Capture the cell that displays the provided text and extract its (x, y) central coordinate. 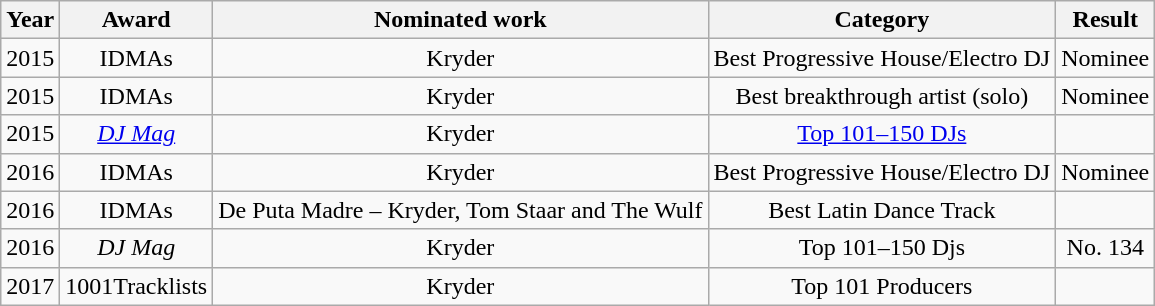
Award (136, 20)
Nominated work (460, 20)
Top 101–150 Djs (882, 248)
No. 134 (1106, 248)
Best breakthrough artist (solo) (882, 96)
Year (30, 20)
Top 101–150 DJs (882, 134)
Top 101 Producers (882, 286)
Category (882, 20)
1001Tracklists (136, 286)
Best Latin Dance Track (882, 210)
De Puta Madre – Kryder, Tom Staar and The Wulf (460, 210)
2017 (30, 286)
Result (1106, 20)
